For the text-containing cell, return its midpoint in [x, y] coordinate format. 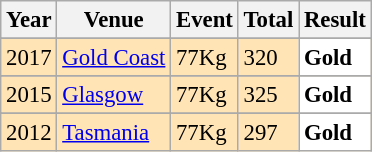
2015 [29, 95]
Year [29, 20]
Tasmania [114, 133]
Gold Coast [114, 58]
2012 [29, 133]
320 [268, 58]
Total [268, 20]
325 [268, 95]
Result [336, 20]
Event [205, 20]
2017 [29, 58]
297 [268, 133]
Venue [114, 20]
Glasgow [114, 95]
